Identify which cell holds the provided text, then report its [x, y] central coordinate. 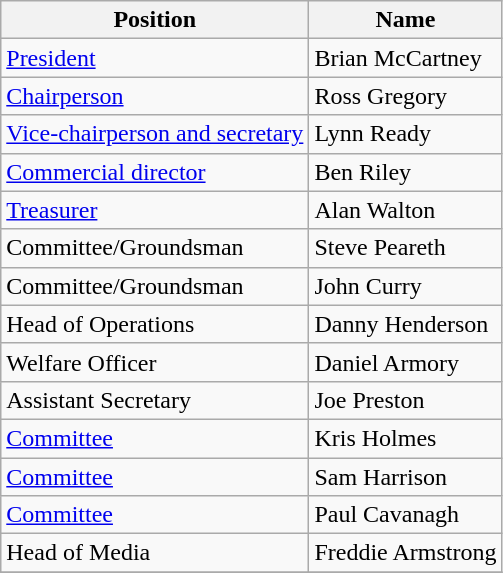
Head of Operations [155, 324]
Head of Media [155, 553]
Chairperson [155, 96]
Assistant Secretary [155, 400]
Commercial director [155, 172]
John Curry [406, 286]
Danny Henderson [406, 324]
Joe Preston [406, 400]
Brian McCartney [406, 58]
Ross Gregory [406, 96]
Paul Cavanagh [406, 515]
Steve Peareth [406, 248]
Welfare Officer [155, 362]
Alan Walton [406, 210]
Treasurer [155, 210]
Vice-chairperson and secretary [155, 134]
Name [406, 20]
Daniel Armory [406, 362]
President [155, 58]
Position [155, 20]
Lynn Ready [406, 134]
Kris Holmes [406, 438]
Ben Riley [406, 172]
Sam Harrison [406, 477]
Freddie Armstrong [406, 553]
